From the cell containing the given text, extract its center point as (x, y) coordinate. 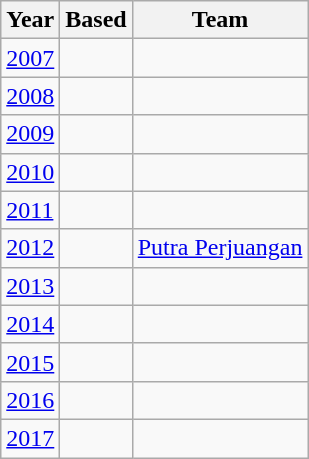
2013 (30, 286)
2015 (30, 362)
2017 (30, 438)
2010 (30, 172)
Year (30, 20)
Based (96, 20)
2012 (30, 248)
2014 (30, 324)
2016 (30, 400)
2009 (30, 134)
2011 (30, 210)
2007 (30, 58)
Team (220, 20)
Putra Perjuangan (220, 248)
2008 (30, 96)
